Pinpoint the cell where the given text exists, returning its [X, Y] midpoint coordinate. 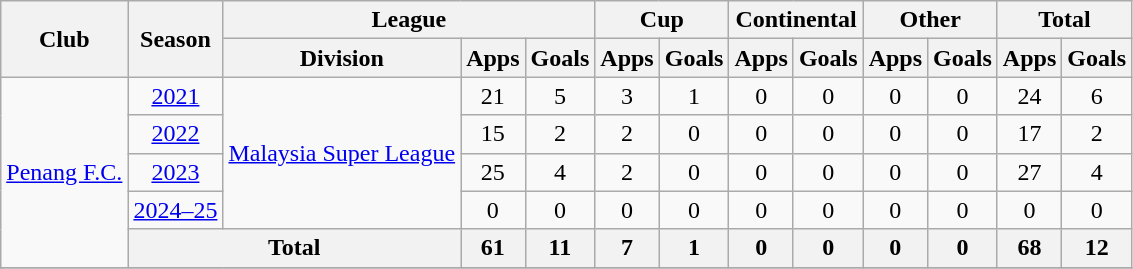
25 [493, 172]
League [409, 20]
3 [627, 96]
17 [1029, 134]
15 [493, 134]
2021 [176, 96]
68 [1029, 248]
61 [493, 248]
11 [560, 248]
24 [1029, 96]
6 [1097, 96]
Other [930, 20]
Division [342, 58]
5 [560, 96]
7 [627, 248]
2024–25 [176, 210]
27 [1029, 172]
2023 [176, 172]
21 [493, 96]
Penang F.C. [64, 172]
12 [1097, 248]
Season [176, 39]
Club [64, 39]
Malaysia Super League [342, 153]
Cup [662, 20]
2022 [176, 134]
Continental [796, 20]
